Return (x, y) of the center of cell containing provided text 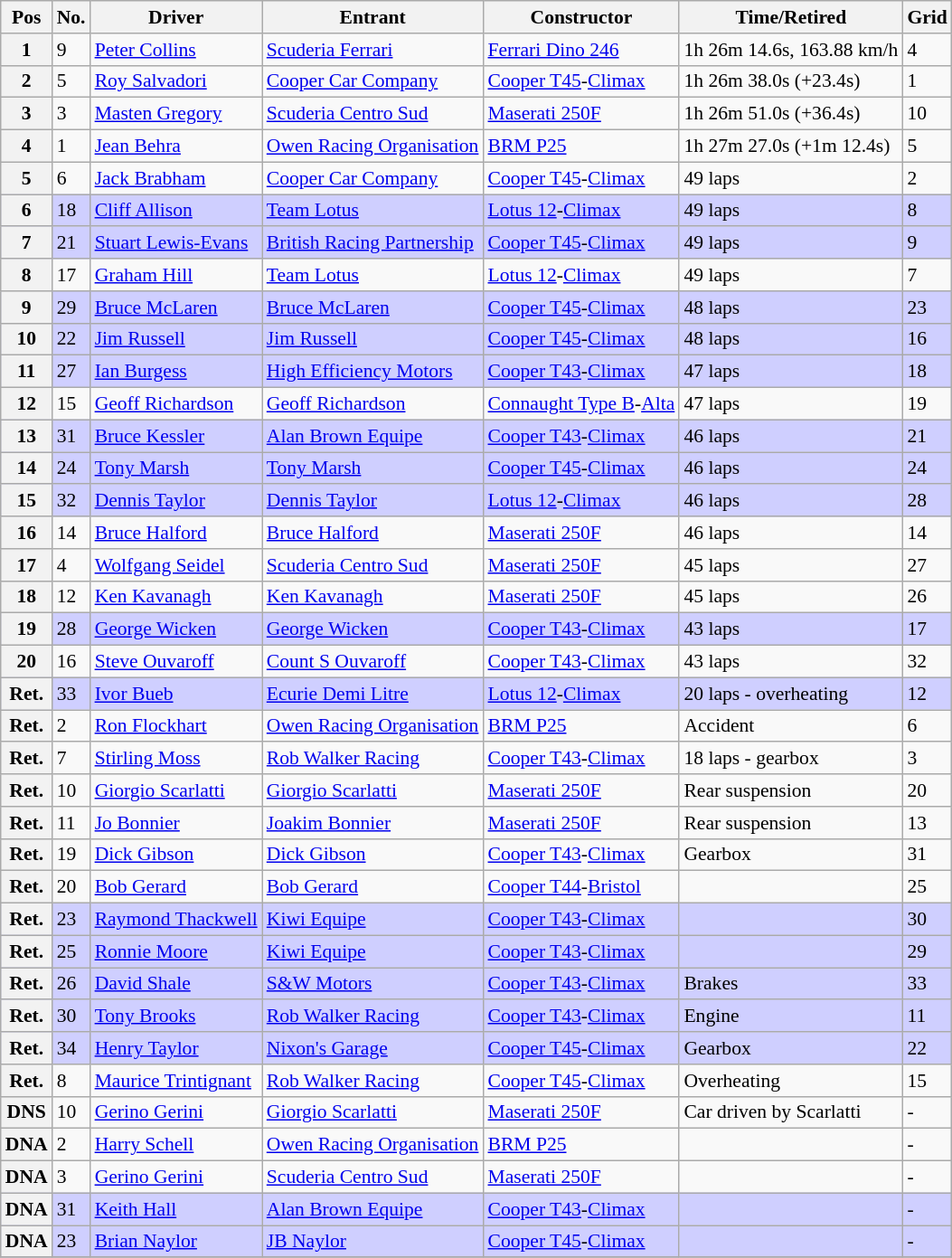
Keith Hall (176, 1209)
Ronnie Moore (176, 951)
DNS (27, 1112)
Tony Brooks (176, 1017)
Ron Flockhart (176, 726)
1h 27m 27.0s (+1m 12.4s) (790, 147)
Ferrari Dino 246 (580, 50)
Masten Gregory (176, 114)
Car driven by Scarlatti (790, 1112)
Engine (790, 1017)
1h 26m 14.6s, 163.88 km/h (790, 50)
Stirling Moss (176, 759)
High Efficiency Motors (372, 372)
Raymond Thackwell (176, 920)
Peter Collins (176, 50)
Nixon's Garage (372, 1048)
Graham Hill (176, 275)
Pos (27, 17)
Joakim Bonnier (372, 823)
Jack Brabham (176, 178)
1h 26m 38.0s (+23.4s) (790, 81)
18 laps - gearbox (790, 759)
Driver (176, 17)
Overheating (790, 1081)
Scuderia Ferrari (372, 50)
Maurice Trintignant (176, 1081)
Bruce Kessler (176, 436)
Stuart Lewis-Evans (176, 243)
Ecurie Demi Litre (372, 694)
Roy Salvadori (176, 81)
Wolfgang Seidel (176, 565)
1h 26m 51.0s (+36.4s) (790, 114)
Steve Ouvaroff (176, 662)
Ian Burgess (176, 372)
Time/Retired (790, 17)
Jean Behra (176, 147)
Harry Schell (176, 1145)
Entrant (372, 17)
British Racing Partnership (372, 243)
No. (71, 17)
Connaught Type B-Alta (580, 404)
Brakes (790, 984)
Brian Naylor (176, 1242)
Grid (928, 17)
Jo Bonnier (176, 823)
S&W Motors (372, 984)
Count S Ouvaroff (372, 662)
David Shale (176, 984)
20 laps - overheating (790, 694)
Henry Taylor (176, 1048)
JB Naylor (372, 1242)
Accident (790, 726)
34 (71, 1048)
Constructor (580, 17)
Ivor Bueb (176, 694)
Cliff Allison (176, 211)
Cooper T44-Bristol (580, 887)
